Identify which cell holds the provided text, then report its (X, Y) central coordinate. 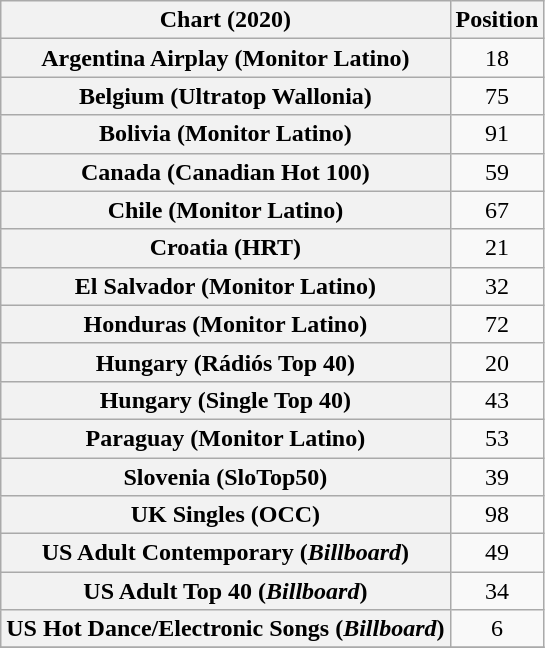
Canada (Canadian Hot 100) (226, 172)
Belgium (Ultratop Wallonia) (226, 96)
Croatia (HRT) (226, 248)
43 (497, 400)
67 (497, 210)
UK Singles (OCC) (226, 515)
20 (497, 362)
59 (497, 172)
Bolivia (Monitor Latino) (226, 134)
34 (497, 591)
Position (497, 20)
Chile (Monitor Latino) (226, 210)
El Salvador (Monitor Latino) (226, 286)
39 (497, 477)
Honduras (Monitor Latino) (226, 324)
Hungary (Single Top 40) (226, 400)
US Adult Top 40 (Billboard) (226, 591)
72 (497, 324)
Hungary (Rádiós Top 40) (226, 362)
32 (497, 286)
18 (497, 58)
91 (497, 134)
6 (497, 629)
Paraguay (Monitor Latino) (226, 438)
75 (497, 96)
US Adult Contemporary (Billboard) (226, 553)
53 (497, 438)
US Hot Dance/Electronic Songs (Billboard) (226, 629)
49 (497, 553)
98 (497, 515)
21 (497, 248)
Chart (2020) (226, 20)
Argentina Airplay (Monitor Latino) (226, 58)
Slovenia (SloTop50) (226, 477)
